Return the [x, y] coordinate for the center point of the cell that contains the specified text.  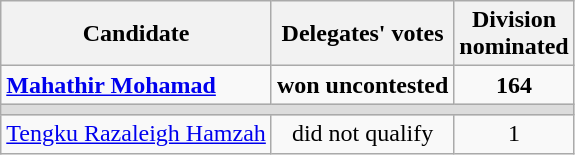
164 [514, 85]
won uncontested [362, 85]
1 [514, 134]
Candidate [136, 34]
Mahathir Mohamad [136, 85]
Delegates' votes [362, 34]
Divisionnominated [514, 34]
Tengku Razaleigh Hamzah [136, 134]
did not qualify [362, 134]
